Identify which cell holds the provided text, then report its [x, y] central coordinate. 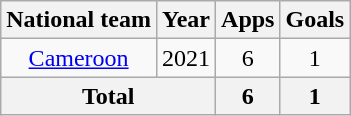
Cameroon [79, 58]
Year [186, 20]
Goals [315, 20]
Apps [248, 20]
National team [79, 20]
2021 [186, 58]
Total [108, 96]
